Search for the cell housing the specified text and yield its [x, y] center coordinate. 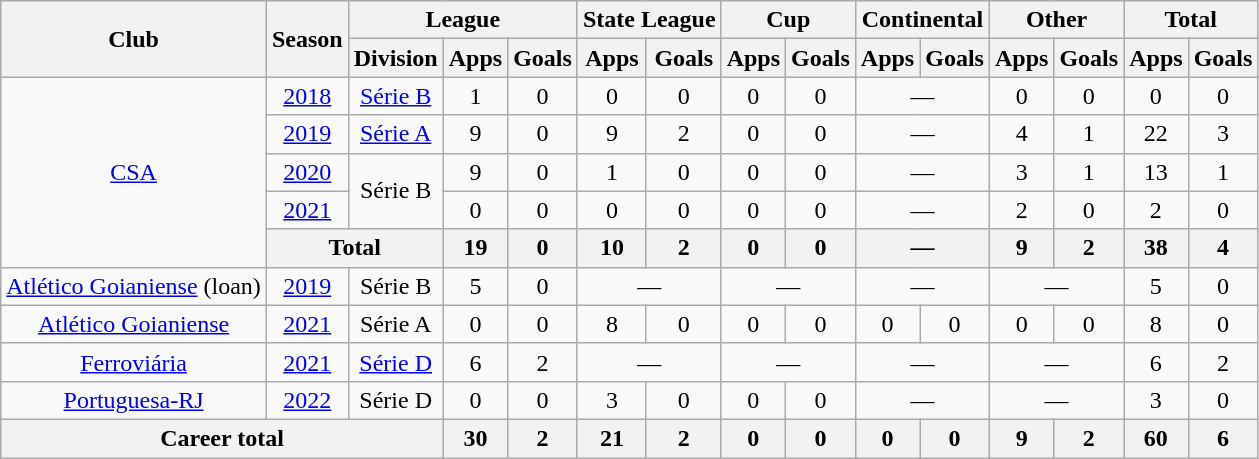
19 [475, 248]
22 [1156, 134]
Continental [922, 20]
21 [612, 438]
13 [1156, 172]
Career total [222, 438]
38 [1156, 248]
Atlético Goianiense (loan) [134, 286]
2020 [307, 172]
CSA [134, 172]
Other [1056, 20]
60 [1156, 438]
Ferroviária [134, 362]
Division [396, 58]
2022 [307, 400]
Club [134, 39]
2018 [307, 96]
State League [649, 20]
League [462, 20]
30 [475, 438]
Cup [788, 20]
Portuguesa-RJ [134, 400]
Season [307, 39]
Atlético Goianiense [134, 324]
10 [612, 248]
